Detect which cell encompasses the target text, then output its (x, y) center coordinate. 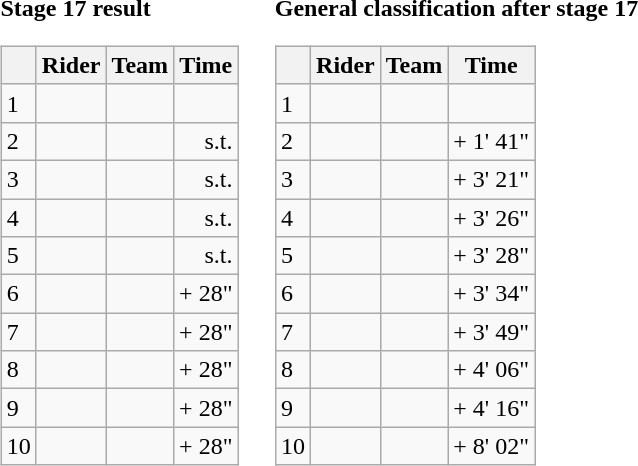
+ 3' 34" (492, 294)
+ 1' 41" (492, 141)
+ 4' 16" (492, 408)
+ 3' 28" (492, 256)
+ 3' 49" (492, 332)
+ 3' 26" (492, 217)
+ 4' 06" (492, 370)
+ 8' 02" (492, 446)
+ 3' 21" (492, 179)
